Identify which cell holds the provided text, then report its [x, y] central coordinate. 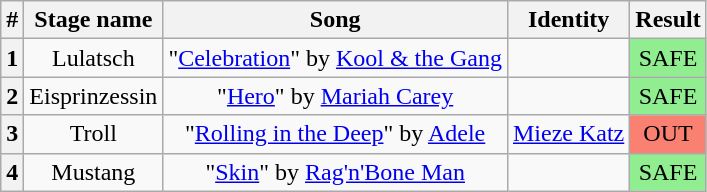
Troll [94, 134]
"Rolling in the Deep" by Adele [336, 134]
2 [12, 96]
OUT [668, 134]
Mieze Katz [568, 134]
Identity [568, 20]
4 [12, 172]
Song [336, 20]
"Celebration" by Kool & the Gang [336, 58]
"Skin" by Rag'n'Bone Man [336, 172]
3 [12, 134]
Result [668, 20]
Eisprinzessin [94, 96]
# [12, 20]
1 [12, 58]
Lulatsch [94, 58]
"Hero" by Mariah Carey [336, 96]
Mustang [94, 172]
Stage name [94, 20]
